Locate the cell with the specified text and output its [X, Y] center coordinate. 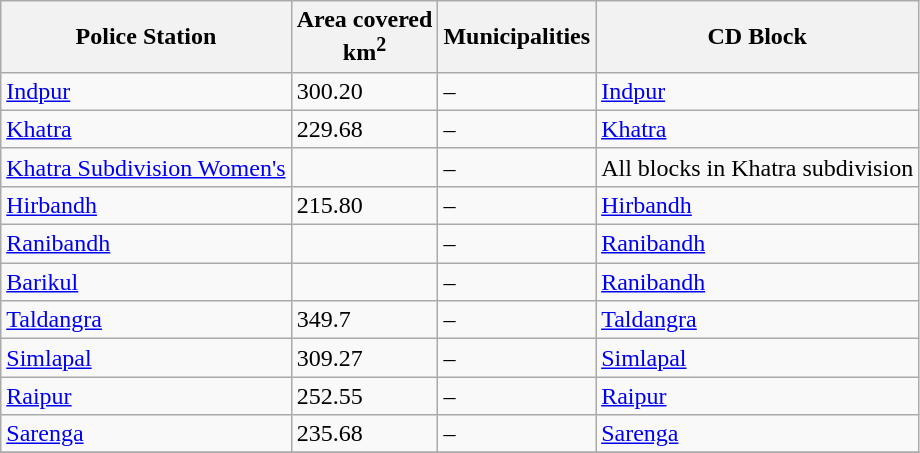
All blocks in Khatra subdivision [758, 167]
215.80 [364, 205]
Municipalities [517, 37]
Barikul [146, 282]
309.27 [364, 358]
229.68 [364, 129]
Khatra Subdivision Women's [146, 167]
Area coveredkm2 [364, 37]
Police Station [146, 37]
235.68 [364, 434]
349.7 [364, 320]
CD Block [758, 37]
252.55 [364, 396]
300.20 [364, 91]
